Detect which cell encompasses the target text, then output its (X, Y) center coordinate. 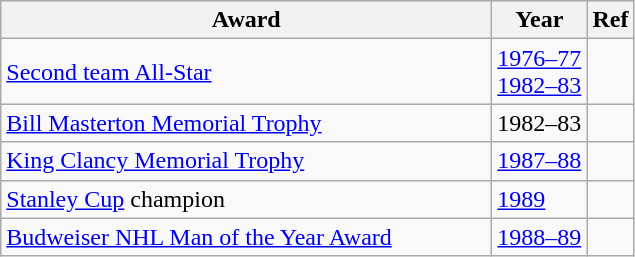
Stanley Cup champion (246, 199)
King Clancy Memorial Trophy (246, 161)
Budweiser NHL Man of the Year Award (246, 237)
1988–89 (540, 237)
Award (246, 20)
1989 (540, 199)
Bill Masterton Memorial Trophy (246, 123)
1976–771982–83 (540, 72)
1982–83 (540, 123)
Year (540, 20)
Second team All-Star (246, 72)
1987–88 (540, 161)
Ref (610, 20)
